For the text-containing cell, return its midpoint in (X, Y) coordinate format. 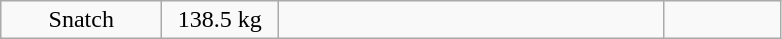
138.5 kg (220, 20)
Snatch (82, 20)
